From the cell containing the given text, extract its center point as (x, y) coordinate. 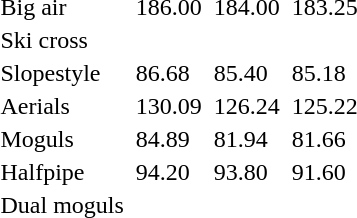
130.09 (168, 106)
81.94 (246, 139)
94.20 (168, 172)
84.89 (168, 139)
86.68 (168, 73)
85.40 (246, 73)
93.80 (246, 172)
126.24 (246, 106)
